Pinpoint the cell where the given text exists, returning its [X, Y] midpoint coordinate. 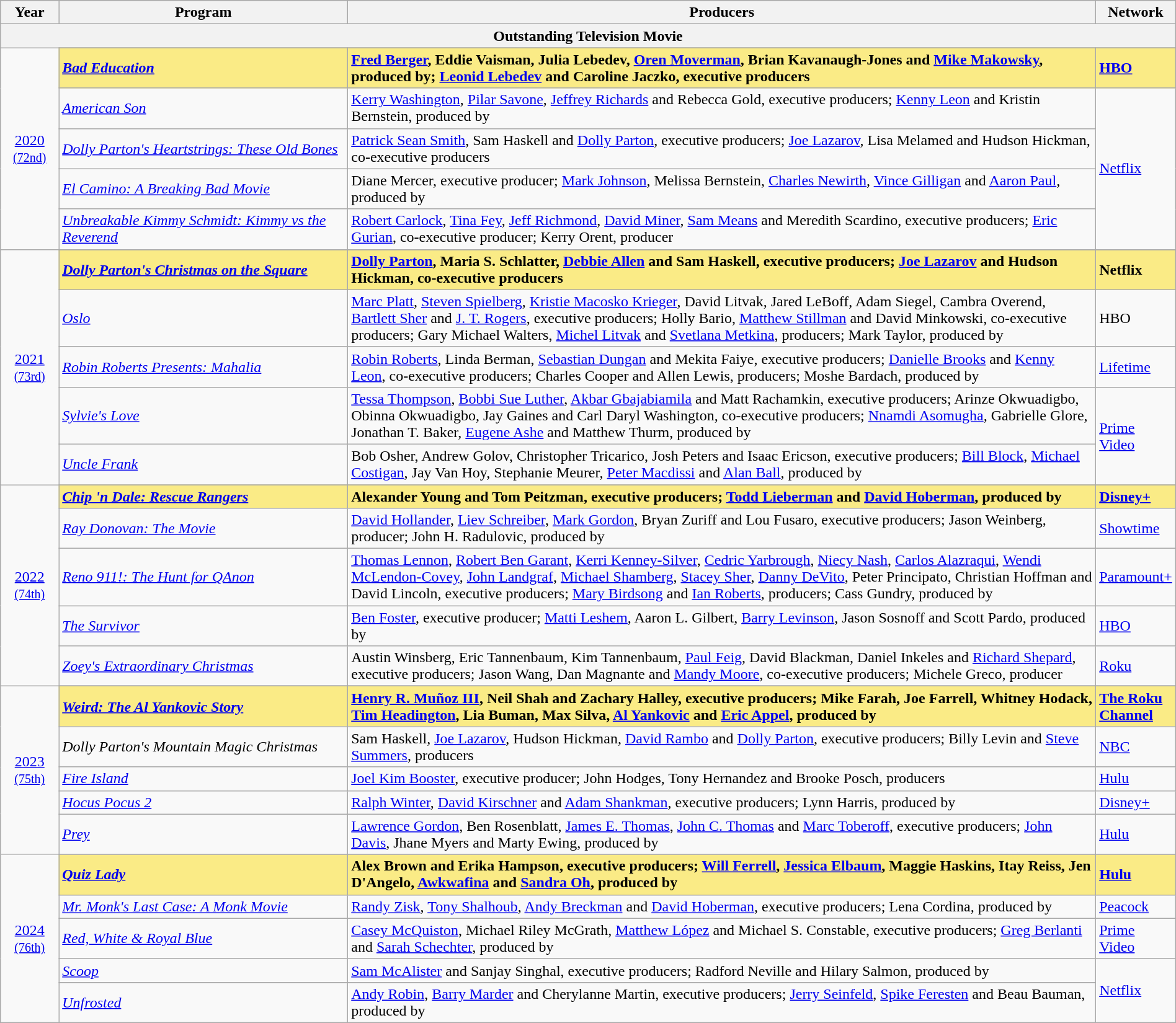
Randy Zisk, Tony Shalhoub, Andy Breckman and David Hoberman, executive producers; Lena Cordina, produced by [722, 906]
Zoey's Extraordinary Christmas [203, 666]
Showtime [1136, 528]
Sylvie's Love [203, 415]
Mr. Monk's Last Case: A Monk Movie [203, 906]
Dolly Parton's Mountain Magic Christmas [203, 746]
Casey McQuiston, Michael Riley McGrath, Matthew López and Michael S. Constable, executive producers; Greg Berlanti and Sarah Schechter, produced by [722, 939]
Prey [203, 835]
The Survivor [203, 626]
Chip 'n Dale: Rescue Rangers [203, 497]
Kerry Washington, Pilar Savone, Jeffrey Richards and Rebecca Gold, executive producers; Kenny Leon and Kristin Bernstein, produced by [722, 108]
2024(76th) [30, 939]
Unfrosted [203, 1002]
Dolly Parton's Christmas on the Square [203, 269]
Weird: The Al Yankovic Story [203, 707]
Program [203, 12]
Patrick Sean Smith, Sam Haskell and Dolly Parton, executive producers; Joe Lazarov, Lisa Melamed and Hudson Hickman, co-executive producers [722, 149]
Sam McAlister and Sanjay Singhal, executive producers; Radford Neville and Hilary Salmon, produced by [722, 970]
Fire Island [203, 779]
Oslo [203, 318]
Year [30, 12]
Hocus Pocus 2 [203, 802]
Alexander Young and Tom Peitzman, executive producers; Todd Lieberman and David Hoberman, produced by [722, 497]
Lifetime [1136, 367]
Andy Robin, Barry Marder and Cherylanne Martin, executive producers; Jerry Seinfeld, Spike Feresten and Beau Bauman, produced by [722, 1002]
American Son [203, 108]
Dolly Parton, Maria S. Schlatter, Debbie Allen and Sam Haskell, executive producers; Joe Lazarov and Hudson Hickman, co-executive producers [722, 269]
2023(75th) [30, 770]
Ralph Winter, David Kirschner and Adam Shankman, executive producers; Lynn Harris, produced by [722, 802]
Red, White & Royal Blue [203, 939]
El Camino: A Breaking Bad Movie [203, 188]
Quiz Lady [203, 874]
Scoop [203, 970]
2021(73rd) [30, 367]
Producers [722, 12]
Roku [1136, 666]
Paramount+ [1136, 577]
Diane Mercer, executive producer; Mark Johnson, Melissa Bernstein, Charles Newirth, Vince Gilligan and Aaron Paul, produced by [722, 188]
Uncle Frank [203, 464]
Ben Foster, executive producer; Matti Leshem, Aaron L. Gilbert, Barry Levinson, Jason Sosnoff and Scott Pardo, produced by [722, 626]
Sam Haskell, Joe Lazarov, Hudson Hickman, David Rambo and Dolly Parton, executive producers; Billy Levin and Steve Summers, producers [722, 746]
Joel Kim Booster, executive producer; John Hodges, Tony Hernandez and Brooke Posch, producers [722, 779]
Network [1136, 12]
2020(72nd) [30, 149]
The Roku Channel [1136, 707]
Unbreakable Kimmy Schmidt: Kimmy vs the Reverend [203, 229]
Ray Donovan: The Movie [203, 528]
Outstanding Television Movie [588, 36]
Bad Education [203, 68]
Dolly Parton's Heartstrings: These Old Bones [203, 149]
2022(74th) [30, 585]
Robin Roberts Presents: Mahalia [203, 367]
NBC [1136, 746]
Reno 911!: The Hunt for QAnon [203, 577]
Peacock [1136, 906]
